Find where the given text appears and provide that cell's center as (X, Y) coordinate. 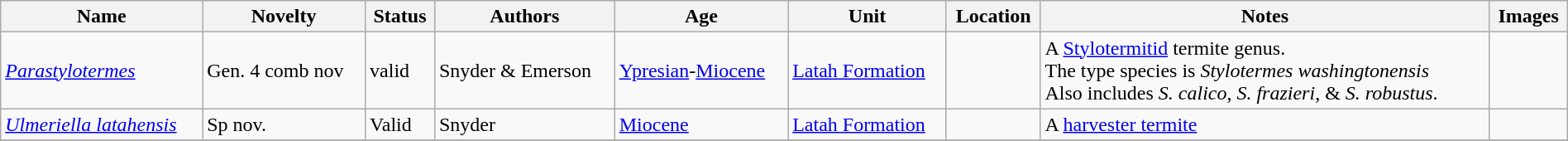
Snyder (524, 124)
Novelty (284, 17)
Ypresian-Miocene (701, 70)
Unit (868, 17)
Name (102, 17)
Miocene (701, 124)
Gen. 4 comb nov (284, 70)
Valid (400, 124)
Sp nov. (284, 124)
A harvester termite (1265, 124)
Ulmeriella latahensis (102, 124)
Parastylotermes (102, 70)
Location (993, 17)
Images (1528, 17)
Status (400, 17)
Snyder & Emerson (524, 70)
Authors (524, 17)
Age (701, 17)
A Stylotermitid termite genus. The type species is Stylotermes washingtonensis Also includes S. calico, S. frazieri, & S. robustus. (1265, 70)
valid (400, 70)
Notes (1265, 17)
